Search for the cell housing the specified text and yield its [X, Y] center coordinate. 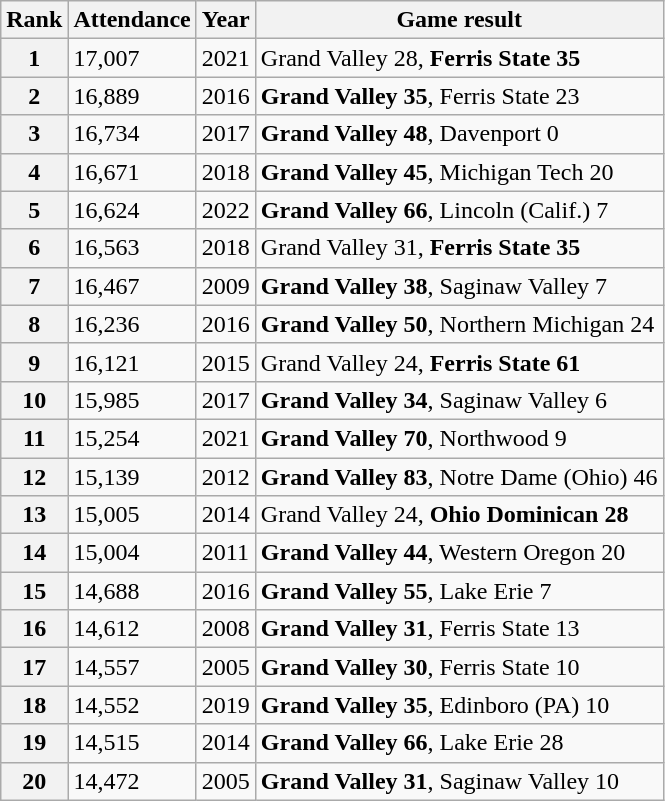
6 [34, 248]
Grand Valley 35, Edinboro (PA) 10 [459, 705]
Grand Valley 50, Northern Michigan 24 [459, 324]
14,557 [132, 667]
16,734 [132, 134]
Grand Valley 30, Ferris State 10 [459, 667]
9 [34, 362]
15,139 [132, 477]
Grand Valley 55, Lake Erie 7 [459, 591]
17,007 [132, 58]
Grand Valley 34, Saginaw Valley 6 [459, 400]
14,472 [132, 781]
11 [34, 438]
14,688 [132, 591]
1 [34, 58]
Grand Valley 45, Michigan Tech 20 [459, 172]
7 [34, 286]
Grand Valley 66, Lincoln (Calif.) 7 [459, 210]
12 [34, 477]
16 [34, 629]
14 [34, 553]
16,236 [132, 324]
15,005 [132, 515]
13 [34, 515]
Grand Valley 66, Lake Erie 28 [459, 743]
20 [34, 781]
14,552 [132, 705]
10 [34, 400]
Grand Valley 44, Western Oregon 20 [459, 553]
8 [34, 324]
5 [34, 210]
2009 [226, 286]
2015 [226, 362]
Year [226, 20]
Grand Valley 38, Saginaw Valley 7 [459, 286]
15 [34, 591]
16,121 [132, 362]
Grand Valley 70, Northwood 9 [459, 438]
Grand Valley 24, Ohio Dominican 28 [459, 515]
14,612 [132, 629]
16,624 [132, 210]
Grand Valley 31, Ferris State 13 [459, 629]
Grand Valley 31, Ferris State 35 [459, 248]
14,515 [132, 743]
Grand Valley 31, Saginaw Valley 10 [459, 781]
Game result [459, 20]
18 [34, 705]
Rank [34, 20]
3 [34, 134]
2 [34, 96]
Grand Valley 24, Ferris State 61 [459, 362]
Grand Valley 48, Davenport 0 [459, 134]
2008 [226, 629]
Grand Valley 28, Ferris State 35 [459, 58]
15,254 [132, 438]
2011 [226, 553]
15,985 [132, 400]
15,004 [132, 553]
16,563 [132, 248]
2022 [226, 210]
16,467 [132, 286]
16,889 [132, 96]
2012 [226, 477]
4 [34, 172]
2019 [226, 705]
17 [34, 667]
19 [34, 743]
16,671 [132, 172]
Grand Valley 83, Notre Dame (Ohio) 46 [459, 477]
Grand Valley 35, Ferris State 23 [459, 96]
Attendance [132, 20]
